Find where the given text appears and provide that cell's center as (x, y) coordinate. 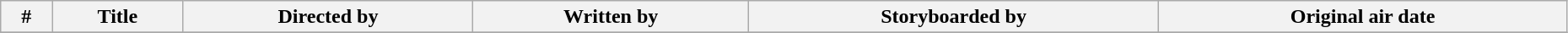
Written by (611, 17)
Original air date (1363, 17)
Directed by (328, 17)
Title (118, 17)
# (27, 17)
Storyboarded by (953, 17)
